Locate the cell with the specified text and output its [X, Y] center coordinate. 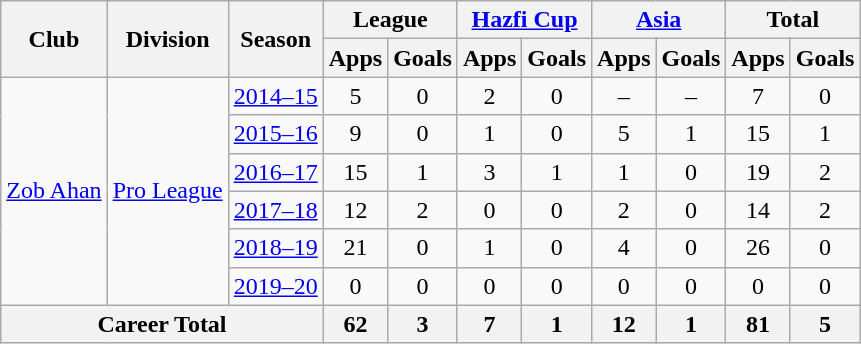
62 [355, 324]
26 [758, 248]
Division [168, 39]
2014–15 [276, 96]
21 [355, 248]
Pro League [168, 191]
2018–19 [276, 248]
Total [793, 20]
Career Total [162, 324]
Hazfi Cup [524, 20]
81 [758, 324]
2019–20 [276, 286]
2015–16 [276, 134]
Zob Ahan [54, 191]
2017–18 [276, 210]
League [390, 20]
2016–17 [276, 172]
9 [355, 134]
Asia [659, 20]
Season [276, 39]
4 [624, 248]
14 [758, 210]
Club [54, 39]
19 [758, 172]
